Scan for the cell matching the given text and deliver its [X, Y] coordinate at center. 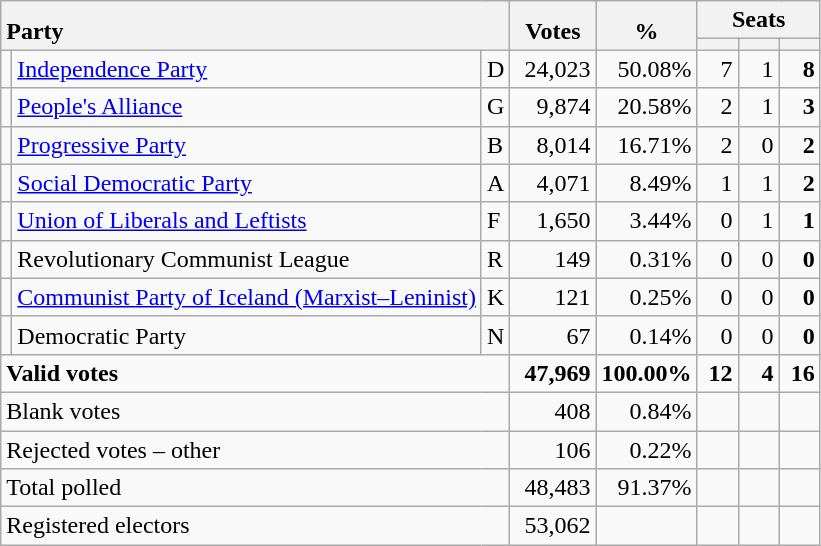
% [646, 26]
50.08% [646, 69]
Social Democratic Party [247, 183]
Communist Party of Iceland (Marxist–Leninist) [247, 297]
48,483 [553, 488]
106 [553, 449]
4 [758, 373]
F [495, 221]
47,969 [553, 373]
0.84% [646, 411]
4,071 [553, 183]
Total polled [256, 488]
100.00% [646, 373]
16.71% [646, 145]
Rejected votes – other [256, 449]
K [495, 297]
20.58% [646, 107]
9,874 [553, 107]
Valid votes [256, 373]
Party [256, 26]
B [495, 145]
A [495, 183]
Independence Party [247, 69]
G [495, 107]
Revolutionary Communist League [247, 259]
16 [800, 373]
408 [553, 411]
People's Alliance [247, 107]
8.49% [646, 183]
Votes [553, 26]
Progressive Party [247, 145]
121 [553, 297]
D [495, 69]
149 [553, 259]
Union of Liberals and Leftists [247, 221]
R [495, 259]
N [495, 335]
3.44% [646, 221]
Seats [758, 20]
67 [553, 335]
Democratic Party [247, 335]
3 [800, 107]
91.37% [646, 488]
7 [718, 69]
8,014 [553, 145]
0.14% [646, 335]
1,650 [553, 221]
Registered electors [256, 526]
53,062 [553, 526]
0.31% [646, 259]
0.22% [646, 449]
Blank votes [256, 411]
0.25% [646, 297]
12 [718, 373]
24,023 [553, 69]
8 [800, 69]
